Locate the cell with the specified text and output its [X, Y] center coordinate. 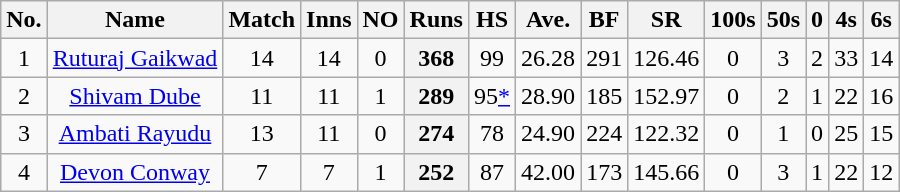
Ave. [548, 20]
368 [436, 58]
6s [882, 20]
126.46 [666, 58]
16 [882, 96]
24.90 [548, 134]
274 [436, 134]
152.97 [666, 96]
NO [380, 20]
78 [492, 134]
100s [733, 20]
145.66 [666, 172]
185 [604, 96]
28.90 [548, 96]
HS [492, 20]
224 [604, 134]
Match [262, 20]
BF [604, 20]
42.00 [548, 172]
95* [492, 96]
122.32 [666, 134]
4 [24, 172]
12 [882, 172]
289 [436, 96]
252 [436, 172]
99 [492, 58]
26.28 [548, 58]
87 [492, 172]
Shivam Dube [135, 96]
25 [846, 134]
291 [604, 58]
SR [666, 20]
No. [24, 20]
4s [846, 20]
Runs [436, 20]
Ruturaj Gaikwad [135, 58]
Inns [329, 20]
Name [135, 20]
33 [846, 58]
13 [262, 134]
Ambati Rayudu [135, 134]
50s [783, 20]
173 [604, 172]
Devon Conway [135, 172]
15 [882, 134]
